Determine the [X, Y] coordinate at the center of the cell enclosing the given text.  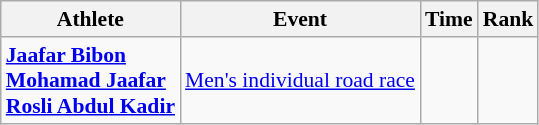
Jaafar BibonMohamad JaafarRosli Abdul Kadir [90, 80]
Event [300, 19]
Men's individual road race [300, 80]
Athlete [90, 19]
Time [449, 19]
Rank [508, 19]
